Extract the (X, Y) coordinate from the center of the cell holding the provided text.  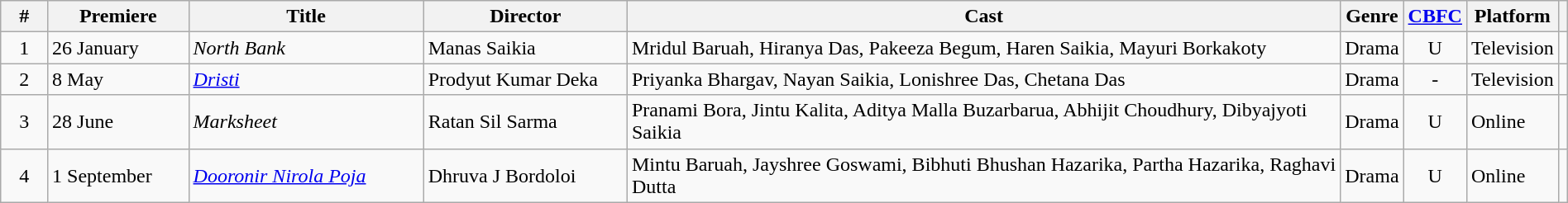
Dhruva J Bordoloi (525, 175)
Mridul Baruah, Hiranya Das, Pakeeza Begum, Haren Saikia, Mayuri Borkakoty (983, 48)
Cast (983, 17)
26 January (118, 48)
28 June (118, 122)
Pranami Bora, Jintu Kalita, Aditya Malla Buzarbarua, Abhijit Choudhury, Dibyajyoti Saikia (983, 122)
8 May (118, 79)
Mintu Baruah, Jayshree Goswami, Bibhuti Bhushan Hazarika, Partha Hazarika, Raghavi Dutta (983, 175)
Genre (1372, 17)
1 September (118, 175)
Manas Saikia (525, 48)
Dooronir Nirola Poja (306, 175)
Title (306, 17)
Ratan Sil Sarma (525, 122)
3 (25, 122)
Dristi (306, 79)
Prodyut Kumar Deka (525, 79)
Platform (1512, 17)
Premiere (118, 17)
North Bank (306, 48)
CBFC (1435, 17)
Marksheet (306, 122)
Director (525, 17)
4 (25, 175)
1 (25, 48)
- (1435, 79)
2 (25, 79)
# (25, 17)
Priyanka Bhargav, Nayan Saikia, Lonishree Das, Chetana Das (983, 79)
